Capture the cell that displays the provided text and extract its [X, Y] central coordinate. 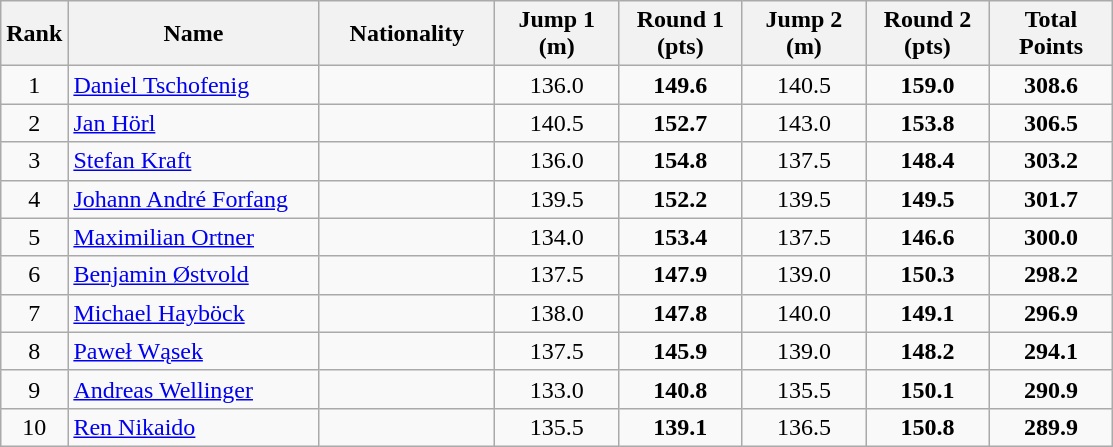
294.1 [1051, 351]
Stefan Kraft [194, 161]
152.2 [681, 199]
159.0 [928, 85]
Name [194, 34]
289.9 [1051, 427]
147.8 [681, 313]
300.0 [1051, 237]
1 [34, 85]
143.0 [804, 123]
Rank [34, 34]
Round 1 (pts) [681, 34]
134.0 [557, 237]
3 [34, 161]
9 [34, 389]
153.4 [681, 237]
6 [34, 275]
4 [34, 199]
150.1 [928, 389]
Johann André Forfang [194, 199]
148.2 [928, 351]
Ren Nikaido [194, 427]
Daniel Tschofenig [194, 85]
5 [34, 237]
149.5 [928, 199]
7 [34, 313]
296.9 [1051, 313]
136.5 [804, 427]
10 [34, 427]
150.3 [928, 275]
298.2 [1051, 275]
140.8 [681, 389]
301.7 [1051, 199]
150.8 [928, 427]
Nationality [407, 34]
2 [34, 123]
139.1 [681, 427]
146.6 [928, 237]
153.8 [928, 123]
308.6 [1051, 85]
Jan Hörl [194, 123]
152.7 [681, 123]
Michael Hayböck [194, 313]
290.9 [1051, 389]
149.1 [928, 313]
303.2 [1051, 161]
149.6 [681, 85]
147.9 [681, 275]
145.9 [681, 351]
Round 2 (pts) [928, 34]
148.4 [928, 161]
Jump 2 (m) [804, 34]
8 [34, 351]
140.0 [804, 313]
138.0 [557, 313]
133.0 [557, 389]
154.8 [681, 161]
Paweł Wąsek [194, 351]
Jump 1 (m) [557, 34]
Maximilian Ortner [194, 237]
306.5 [1051, 123]
Total Points [1051, 34]
Benjamin Østvold [194, 275]
Andreas Wellinger [194, 389]
